Determine the (x, y) coordinate at the center of the cell enclosing the given text.  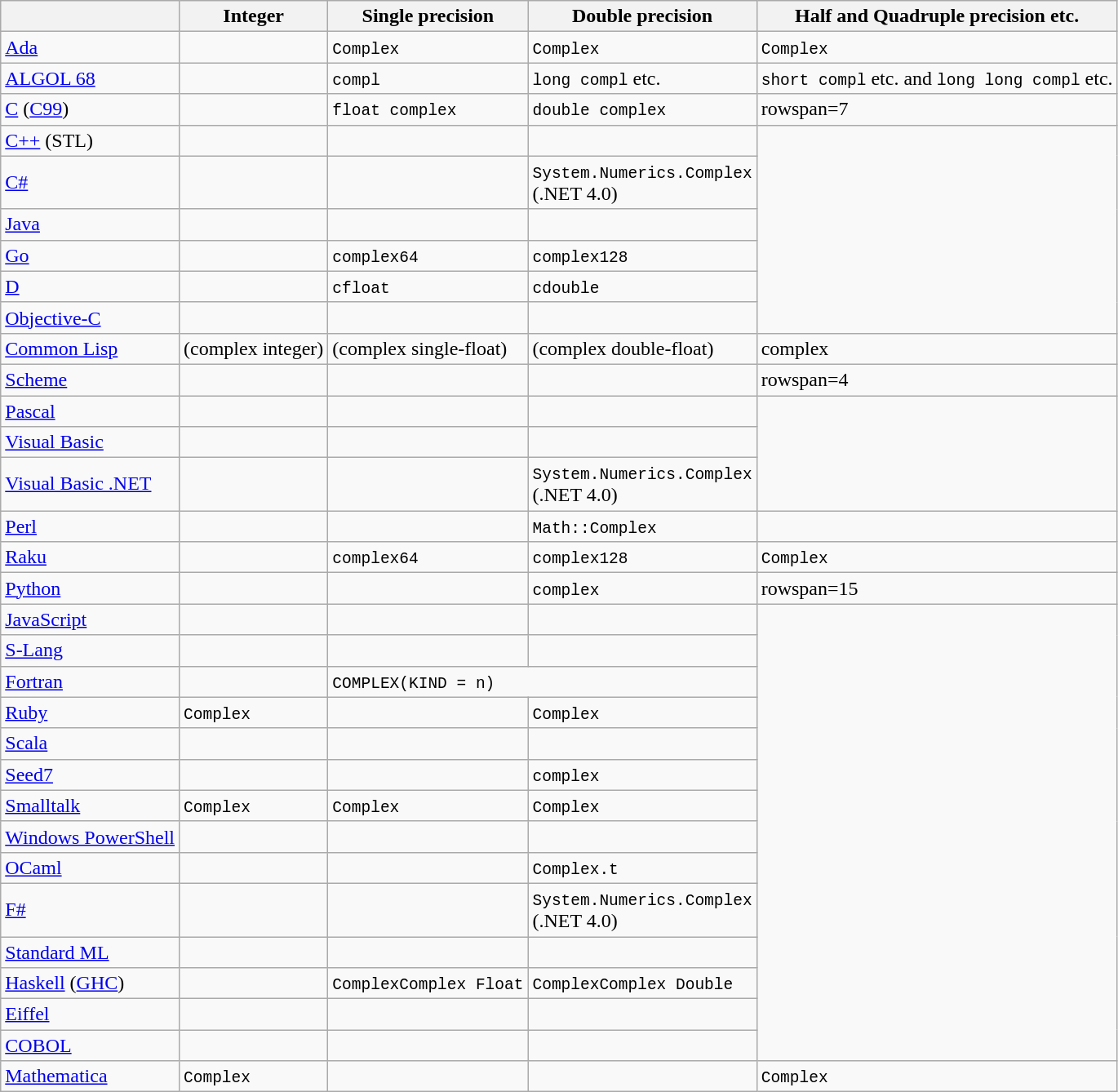
Single precision (428, 16)
Go (90, 255)
float complex (428, 109)
Standard ML (90, 952)
Windows PowerShell (90, 837)
Double precision (642, 16)
Haskell (GHC) (90, 983)
Perl (90, 526)
Java (90, 224)
JavaScript (90, 619)
Mathematica (90, 1076)
ComplexComplex Double (642, 983)
Scheme (90, 380)
COMPLEX(KIND = n) (542, 681)
Common Lisp (90, 348)
Eiffel (90, 1014)
Ruby (90, 712)
Ada (90, 47)
C++ (STL) (90, 140)
rowspan=15 (937, 588)
Seed7 (90, 775)
Objective-C (90, 317)
long compl etc. (642, 78)
Visual Basic (90, 442)
S-Lang (90, 650)
COBOL (90, 1045)
rowspan=4 (937, 380)
ALGOL 68 (90, 78)
compl (428, 78)
rowspan=7 (937, 109)
C# (90, 183)
Pascal (90, 411)
Complex.t (642, 868)
Half and Quadruple precision etc. (937, 16)
double complex (642, 109)
cdouble (642, 286)
Scala (90, 744)
Visual Basic .NET (90, 485)
(complex single-float) (428, 348)
short compl etc. and long long compl etc. (937, 78)
Fortran (90, 681)
(complex double-float) (642, 348)
ComplexComplex Float (428, 983)
Python (90, 588)
Smalltalk (90, 806)
OCaml (90, 868)
Math::Complex (642, 526)
C (C99) (90, 109)
F# (90, 909)
cfloat (428, 286)
D (90, 286)
Integer (254, 16)
(complex integer) (254, 348)
Raku (90, 557)
